For the text-containing cell, return its midpoint in [X, Y] coordinate format. 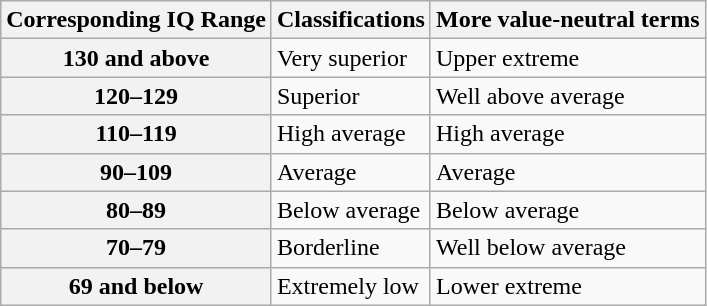
Well below average [568, 248]
More value-neutral terms [568, 20]
Lower extreme [568, 286]
Corresponding IQ Range [136, 20]
Upper extreme [568, 58]
70–79 [136, 248]
Very superior [350, 58]
90–109 [136, 172]
110–119 [136, 134]
Borderline [350, 248]
Superior [350, 96]
120–129 [136, 96]
80–89 [136, 210]
Classifications [350, 20]
Extremely low [350, 286]
Well above average [568, 96]
130 and above [136, 58]
69 and below [136, 286]
